Identify which cell holds the provided text, then report its (X, Y) central coordinate. 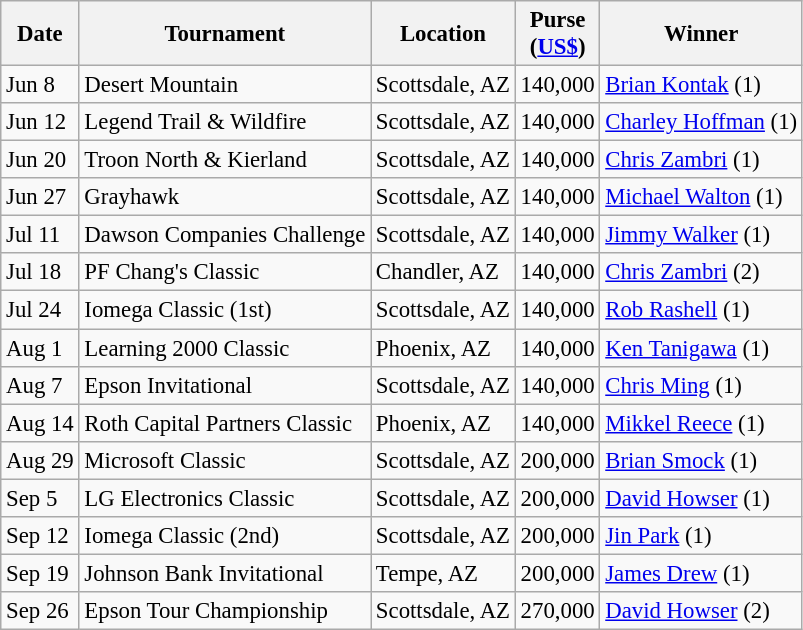
LG Electronics Classic (225, 498)
Aug 29 (40, 460)
David Howser (1) (702, 498)
270,000 (558, 611)
Epson Invitational (225, 385)
Sep 5 (40, 498)
Ken Tanigawa (1) (702, 348)
Date (40, 34)
Desert Mountain (225, 85)
Jul 18 (40, 273)
Jun 8 (40, 85)
Jun 27 (40, 197)
Jun 12 (40, 122)
PF Chang's Classic (225, 273)
Mikkel Reece (1) (702, 423)
Roth Capital Partners Classic (225, 423)
Learning 2000 Classic (225, 348)
Legend Trail & Wildfire (225, 122)
Chris Zambri (1) (702, 160)
Jimmy Walker (1) (702, 235)
Troon North & Kierland (225, 160)
Sep 12 (40, 536)
Winner (702, 34)
Iomega Classic (2nd) (225, 536)
Purse(US$) (558, 34)
Chris Zambri (2) (702, 273)
Grayhawk (225, 197)
Brian Kontak (1) (702, 85)
Location (444, 34)
Tournament (225, 34)
Sep 26 (40, 611)
Jin Park (1) (702, 536)
Johnson Bank Invitational (225, 573)
Brian Smock (1) (702, 460)
Jul 24 (40, 310)
Jun 20 (40, 160)
Aug 1 (40, 348)
Rob Rashell (1) (702, 310)
Chandler, AZ (444, 273)
Chris Ming (1) (702, 385)
Aug 14 (40, 423)
Jul 11 (40, 235)
Aug 7 (40, 385)
Iomega Classic (1st) (225, 310)
Michael Walton (1) (702, 197)
David Howser (2) (702, 611)
Sep 19 (40, 573)
Charley Hoffman (1) (702, 122)
James Drew (1) (702, 573)
Epson Tour Championship (225, 611)
Microsoft Classic (225, 460)
Tempe, AZ (444, 573)
Dawson Companies Challenge (225, 235)
